Output the (x, y) coordinate of the center of the cell containing the given text.  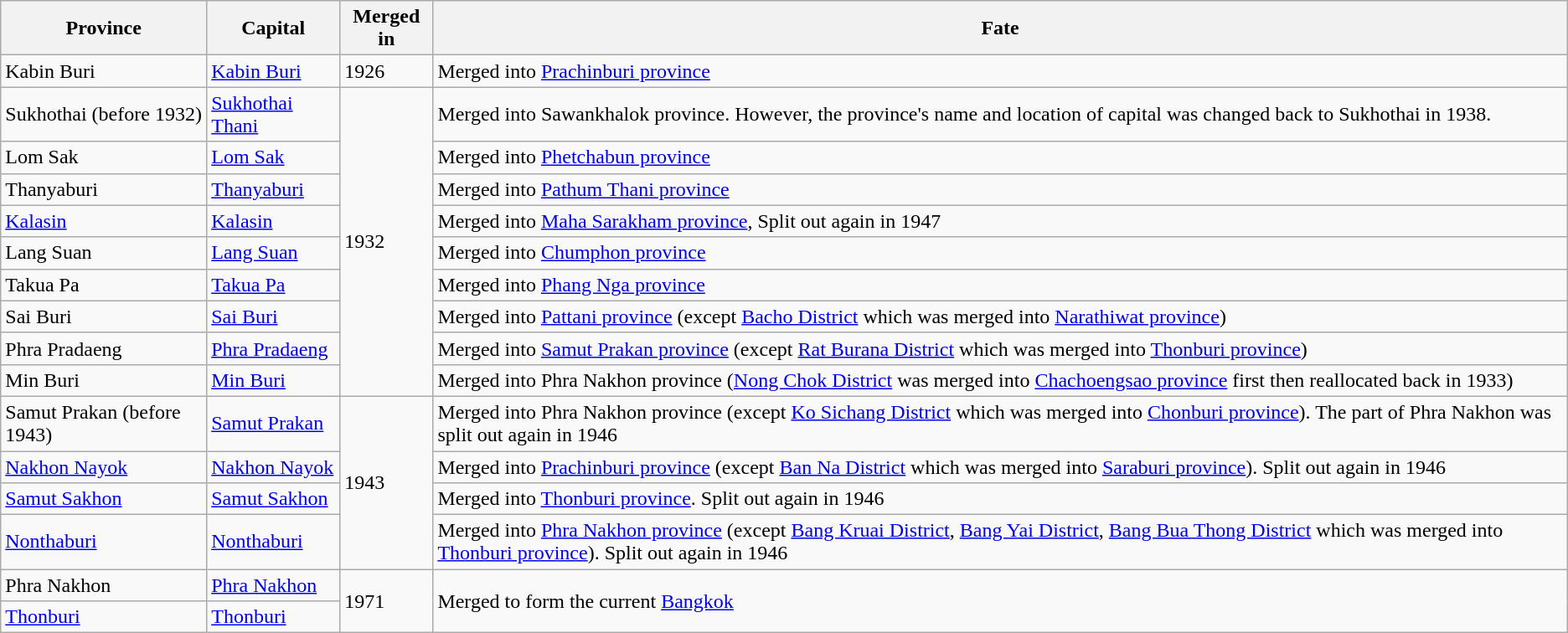
Merged into Phra Nakhon province (Nong Chok District was merged into Chachoengsao province first then reallocated back in 1933) (1000, 380)
1926 (387, 71)
Province (104, 28)
Merged into Pathum Thani province (1000, 189)
Merged into Phang Nga province (1000, 285)
Fate (1000, 28)
Merged into Phetchabun province (1000, 157)
Merged into Thonburi province. Split out again in 1946 (1000, 499)
Samut Prakan (273, 424)
Merged in (387, 28)
Merged into Prachinburi province (except Ban Na District which was merged into Saraburi province). Split out again in 1946 (1000, 466)
Merged into Samut Prakan province (except Rat Burana District which was merged into Thonburi province) (1000, 348)
1932 (387, 242)
Samut Prakan (before 1943) (104, 424)
Merged into Sawankhalok province. However, the province's name and location of capital was changed back to Sukhothai in 1938. (1000, 114)
Merged into Maha Sarakham province, Split out again in 1947 (1000, 221)
Merged into Prachinburi province (1000, 71)
Capital (273, 28)
Merged to form the current Bangkok (1000, 601)
Sukhothai Thani (273, 114)
Merged into Pattani province (except Bacho District which was merged into Narathiwat province) (1000, 316)
1971 (387, 601)
1943 (387, 482)
Sukhothai (before 1932) (104, 114)
Merged into Chumphon province (1000, 253)
